Identify which cell holds the provided text, then report its (x, y) central coordinate. 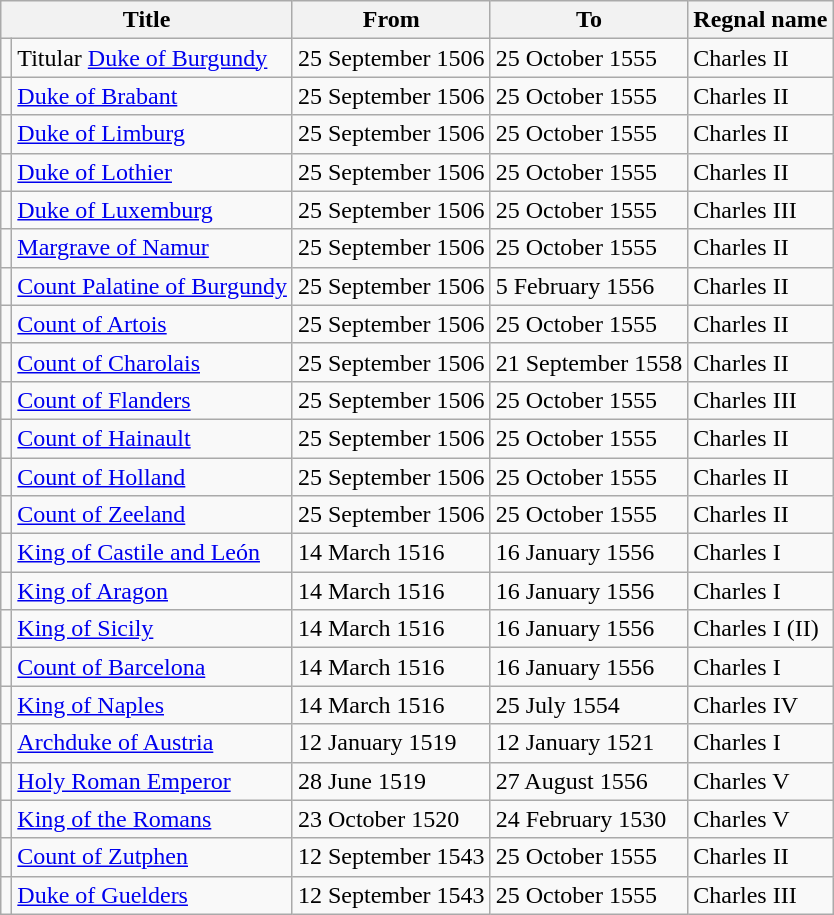
25 July 1554 (589, 705)
Charles IV (760, 705)
Count Palatine of Burgundy (152, 286)
King of Naples (152, 705)
King of the Romans (152, 819)
King of Sicily (152, 629)
To (589, 20)
Title (147, 20)
Holy Roman Emperor (152, 781)
24 February 1530 (589, 819)
Titular Duke of Burgundy (152, 58)
28 June 1519 (391, 781)
Count of Holland (152, 477)
Count of Hainault (152, 438)
27 August 1556 (589, 781)
Count of Zeeland (152, 515)
Margrave of Namur (152, 248)
21 September 1558 (589, 362)
5 February 1556 (589, 286)
Duke of Limburg (152, 134)
12 January 1521 (589, 743)
Duke of Luxemburg (152, 210)
23 October 1520 (391, 819)
Archduke of Austria (152, 743)
Count of Zutphen (152, 857)
Count of Artois (152, 324)
Regnal name (760, 20)
King of Aragon (152, 591)
Duke of Brabant (152, 96)
Count of Barcelona (152, 667)
Charles I (II) (760, 629)
Duke of Guelders (152, 895)
From (391, 20)
12 January 1519 (391, 743)
Count of Flanders (152, 400)
Count of Charolais (152, 362)
King of Castile and León (152, 553)
Duke of Lothier (152, 172)
